Locate the cell with the specified text and output its [X, Y] center coordinate. 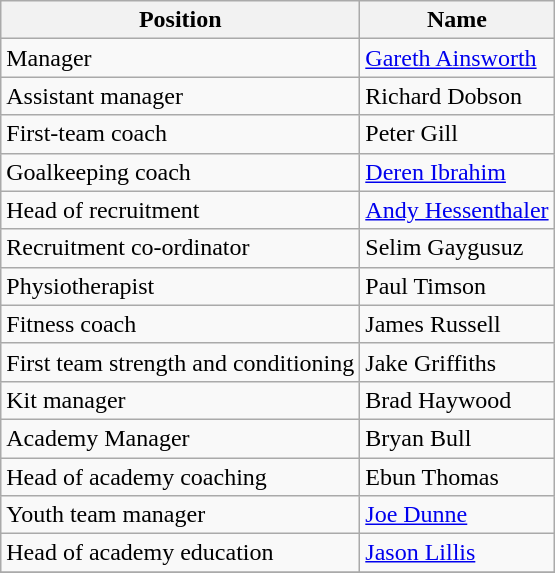
Youth team manager [180, 515]
Brad Haywood [457, 400]
First team strength and conditioning [180, 362]
James Russell [457, 324]
Jason Lillis [457, 553]
Ebun Thomas [457, 477]
Jake Griffiths [457, 362]
Head of academy coaching [180, 477]
Selim Gaygusuz [457, 248]
First-team coach [180, 134]
Gareth Ainsworth [457, 58]
Bryan Bull [457, 438]
Head of recruitment [180, 210]
Fitness coach [180, 324]
Head of academy education [180, 553]
Andy Hessenthaler [457, 210]
Paul Timson [457, 286]
Kit manager [180, 400]
Academy Manager [180, 438]
Position [180, 20]
Physiotherapist [180, 286]
Goalkeeping coach [180, 172]
Deren Ibrahim [457, 172]
Manager [180, 58]
Assistant manager [180, 96]
Name [457, 20]
Recruitment co-ordinator [180, 248]
Richard Dobson [457, 96]
Peter Gill [457, 134]
Joe Dunne [457, 515]
